Find where the given text appears and provide that cell's center as (x, y) coordinate. 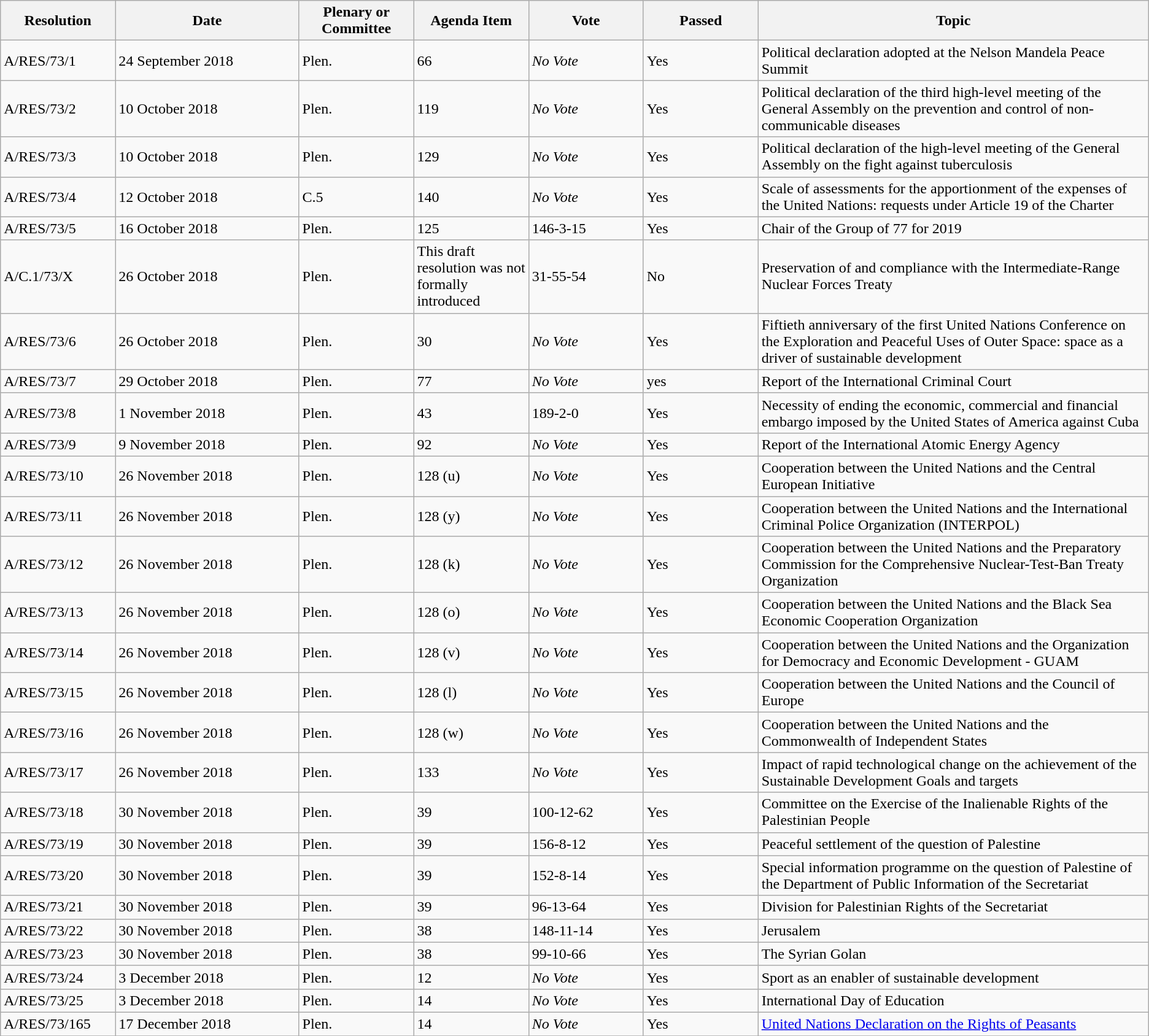
Preservation of and compliance with the Intermediate-Range Nuclear Forces Treaty (953, 276)
Cooperation between the United Nations and the Organization for Democracy and Economic Development - GUAM (953, 653)
A/RES/73/15 (58, 692)
Chair of the Group of 77 for 2019 (953, 228)
A/RES/73/165 (58, 1024)
128 (v) (471, 653)
146-3-15 (586, 228)
A/RES/73/1 (58, 60)
29 October 2018 (207, 381)
A/RES/73/25 (58, 1000)
Cooperation between the United Nations and the Black Sea Economic Cooperation Organization (953, 613)
66 (471, 60)
Sport as an enabler of sustainable development (953, 977)
128 (k) (471, 565)
96-13-64 (586, 907)
The Syrian Golan (953, 954)
A/RES/73/5 (58, 228)
100-12-62 (586, 813)
C.5 (356, 196)
A/RES/73/12 (58, 565)
A/RES/73/23 (58, 954)
128 (y) (471, 516)
Cooperation between the United Nations and the Preparatory Commission for the Comprehensive Nuclear-Test-Ban Treaty Organization (953, 565)
Topic (953, 21)
1 November 2018 (207, 412)
128 (w) (471, 733)
A/RES/73/8 (58, 412)
A/RES/73/20 (58, 875)
A/RES/73/14 (58, 653)
A/RES/73/16 (58, 733)
Jerusalem (953, 930)
Impact of rapid technological change on the achievement of the Sustainable Development Goals and targets (953, 772)
A/RES/73/9 (58, 444)
A/RES/73/11 (58, 516)
Special information programme on the question of Palestine of the Department of Public Information of the Secretariat (953, 875)
Passed (701, 21)
Vote (586, 21)
Resolution (58, 21)
133 (471, 772)
Date (207, 21)
92 (471, 444)
119 (471, 109)
99-10-66 (586, 954)
Political declaration of the third high-level meeting of the General Assembly on the prevention and control of non-communicable diseases (953, 109)
Political declaration adopted at the Nelson Mandela Peace Summit (953, 60)
Plenary or Committee (356, 21)
Agenda Item (471, 21)
156-8-12 (586, 844)
A/RES/73/22 (58, 930)
Political declaration of the high-level meeting of the General Assembly on the fight against tuberculosis (953, 157)
30 (471, 341)
A/RES/73/21 (58, 907)
Cooperation between the United Nations and the International Criminal Police Organization (INTERPOL) (953, 516)
yes (701, 381)
9 November 2018 (207, 444)
A/RES/73/6 (58, 341)
This draft resolution was not formally introduced (471, 276)
16 October 2018 (207, 228)
A/RES/73/24 (58, 977)
Committee on the Exercise of the Inalienable Rights of the Palestinian People (953, 813)
148-11-14 (586, 930)
A/C.1/73/X (58, 276)
A/RES/73/7 (58, 381)
Cooperation between the United Nations and the Council of Europe (953, 692)
17 December 2018 (207, 1024)
No (701, 276)
A/RES/73/18 (58, 813)
24 September 2018 (207, 60)
128 (l) (471, 692)
A/RES/73/13 (58, 613)
A/RES/73/19 (58, 844)
Division for Palestinian Rights of the Secretariat (953, 907)
Necessity of ending the economic, commercial and financial embargo imposed by the United States of America against Cuba (953, 412)
Report of the International Criminal Court (953, 381)
31-55-54 (586, 276)
A/RES/73/2 (58, 109)
United Nations Declaration on the Rights of Peasants (953, 1024)
Cooperation between the United Nations and the Commonwealth of Independent States (953, 733)
A/RES/73/17 (58, 772)
Report of the International Atomic Energy Agency (953, 444)
A/RES/73/10 (58, 476)
A/RES/73/3 (58, 157)
Cooperation between the United Nations and the Central European Initiative (953, 476)
189-2-0 (586, 412)
128 (u) (471, 476)
77 (471, 381)
43 (471, 412)
140 (471, 196)
International Day of Education (953, 1000)
129 (471, 157)
Scale of assessments for the apportionment of the expenses of the United Nations: requests under Article 19 of the Charter (953, 196)
12 October 2018 (207, 196)
12 (471, 977)
125 (471, 228)
128 (o) (471, 613)
152-8-14 (586, 875)
A/RES/73/4 (58, 196)
Peaceful settlement of the question of Palestine (953, 844)
